Output the (x, y) coordinate of the center of the cell containing the given text.  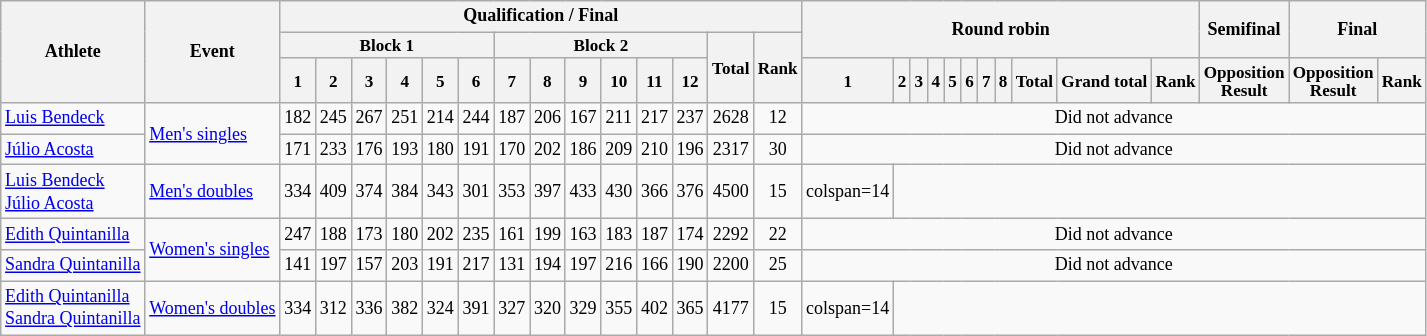
211 (619, 118)
Qualification / Final (541, 16)
25 (778, 266)
216 (619, 266)
Men's singles (212, 134)
391 (476, 308)
4177 (731, 308)
233 (334, 150)
312 (334, 308)
9 (583, 80)
343 (441, 192)
2317 (731, 150)
Júlio Acosta (73, 150)
366 (655, 192)
173 (369, 234)
131 (512, 266)
22 (778, 234)
329 (583, 308)
210 (655, 150)
167 (583, 118)
247 (298, 234)
174 (690, 234)
382 (405, 308)
2200 (731, 266)
324 (441, 308)
194 (548, 266)
237 (690, 118)
244 (476, 118)
166 (655, 266)
11 (655, 80)
267 (369, 118)
199 (548, 234)
Luis Bendeck (73, 118)
402 (655, 308)
Luis BendeckJúlio Acosta (73, 192)
355 (619, 308)
Edith Quintanilla (73, 234)
301 (476, 192)
Semifinal (1244, 30)
214 (441, 118)
320 (548, 308)
10 (619, 80)
141 (298, 266)
Grand total (1104, 80)
170 (512, 150)
193 (405, 150)
Athlete (73, 52)
163 (583, 234)
203 (405, 266)
206 (548, 118)
397 (548, 192)
196 (690, 150)
Round robin (1001, 30)
183 (619, 234)
Final (1358, 30)
245 (334, 118)
30 (778, 150)
157 (369, 266)
353 (512, 192)
Block 2 (601, 45)
Men's doubles (212, 192)
235 (476, 234)
430 (619, 192)
336 (369, 308)
4500 (731, 192)
171 (298, 150)
Sandra Quintanilla (73, 266)
182 (298, 118)
2292 (731, 234)
190 (690, 266)
Edith QuintanillaSandra Quintanilla (73, 308)
Women's doubles (212, 308)
2628 (731, 118)
186 (583, 150)
409 (334, 192)
Event (212, 52)
384 (405, 192)
251 (405, 118)
327 (512, 308)
188 (334, 234)
176 (369, 150)
374 (369, 192)
161 (512, 234)
Women's singles (212, 250)
Block 1 (387, 45)
433 (583, 192)
365 (690, 308)
209 (619, 150)
376 (690, 192)
